Locate the cell with the specified text and output its (X, Y) center coordinate. 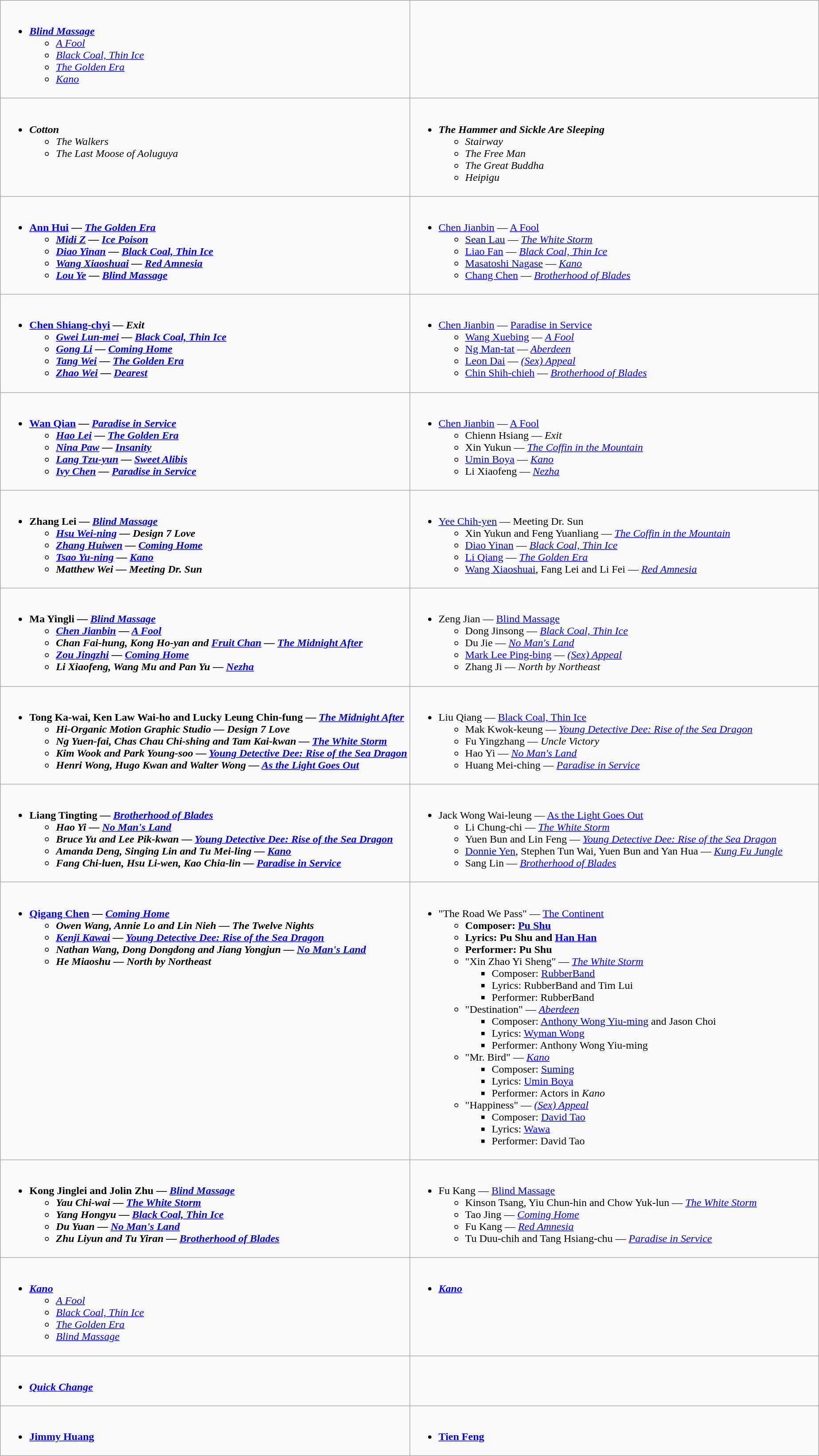
Quick Change (205, 1380)
Zhang Lei — Blind MassageHsu Wei-ning — Design 7 LoveZhang Huiwen — Coming HomeTsao Yu-ning — KanoMatthew Wei — Meeting Dr. Sun (205, 539)
Chen Jianbin — A FoolChienn Hsiang — ExitXin Yukun — The Coffin in the MountainUmin Boya — KanoLi Xiaofeng — Nezha (614, 441)
Kano (614, 1307)
Chen Jianbin — A FoolSean Lau — The White StormLiao Fan — Black Coal, Thin IceMasatoshi Nagase — KanoChang Chen — Brotherhood of Blades (614, 246)
Zeng Jian — Blind MassageDong Jinsong — Black Coal, Thin IceDu Jie — No Man's LandMark Lee Ping-bing — (Sex) AppealZhang Ji — North by Northeast (614, 637)
Tien Feng (614, 1431)
The Hammer and Sickle Are SleepingStairwayThe Free ManThe Great BuddhaHeipigu (614, 147)
Blind MassageA FoolBlack Coal, Thin IceThe Golden EraKano (205, 50)
CottonThe WalkersThe Last Moose of Aoluguya (205, 147)
Chen Shiang-chyi — ExitGwei Lun-mei — Black Coal, Thin IceGong Li — Coming HomeTang Wei — The Golden EraZhao Wei — Dearest (205, 343)
Chen Jianbin — Paradise in ServiceWang Xuebing — A FoolNg Man-tat — AberdeenLeon Dai — (Sex) AppealChin Shih-chieh — Brotherhood of Blades (614, 343)
Jimmy Huang (205, 1431)
Wan Qian — Paradise in ServiceHao Lei — The Golden EraNina Paw — InsanityLang Tzu-yun — Sweet AlibisIvy Chen — Paradise in Service (205, 441)
KanoA FoolBlack Coal, Thin IceThe Golden EraBlind Massage (205, 1307)
Ann Hui — The Golden EraMidi Z — Ice PoisonDiao Yinan — Black Coal, Thin IceWang Xiaoshuai — Red AmnesiaLou Ye — Blind Massage (205, 246)
